Detect which cell encompasses the target text, then output its [X, Y] center coordinate. 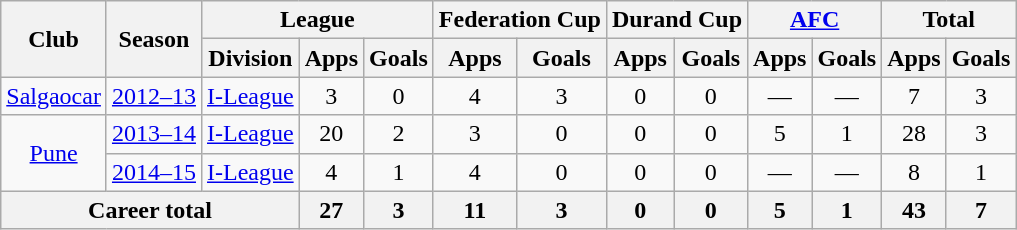
Season [154, 39]
Club [54, 39]
2012–13 [154, 96]
11 [474, 210]
Salgaocar [54, 96]
Pune [54, 153]
AFC [815, 20]
20 [331, 134]
28 [914, 134]
Durand Cup [676, 20]
27 [331, 210]
2014–15 [154, 172]
League [317, 20]
2 [399, 134]
43 [914, 210]
2013–14 [154, 134]
Total [949, 20]
8 [914, 172]
Division [250, 58]
Federation Cup [520, 20]
Career total [150, 210]
